Extract the [x, y] coordinate from the center of the cell holding the provided text.  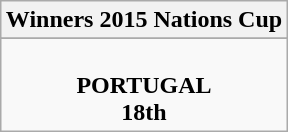
PORTUGAL18th [144, 85]
Winners 2015 Nations Cup [144, 20]
